Search for the cell housing the specified text and yield its [x, y] center coordinate. 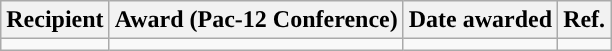
Award (Pac-12 Conference) [256, 20]
Date awarded [480, 20]
Ref. [584, 20]
Recipient [55, 20]
